Find where the given text appears and provide that cell's center as [X, Y] coordinate. 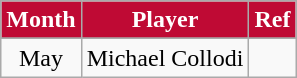
May [41, 58]
Month [41, 20]
Player [165, 20]
Ref [272, 20]
Michael Collodi [165, 58]
